Pinpoint the cell where the given text exists, returning its (x, y) midpoint coordinate. 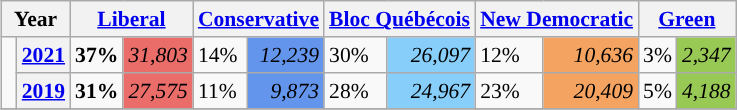
30% (356, 55)
27,575 (158, 91)
10,636 (590, 55)
Year (36, 19)
3% (658, 55)
Green (687, 19)
11% (220, 91)
14% (220, 55)
Liberal (132, 19)
12% (509, 55)
28% (356, 91)
31% (96, 91)
Conservative (258, 19)
20,409 (590, 91)
2021 (44, 55)
24,967 (431, 91)
2019 (44, 91)
4,188 (706, 91)
23% (509, 91)
2,347 (706, 55)
37% (96, 55)
5% (658, 91)
New Democratic (556, 19)
Bloc Québécois (400, 19)
9,873 (286, 91)
31,803 (158, 55)
12,239 (286, 55)
26,097 (431, 55)
